Provide the [x, y] coordinate of the cell's center where the given text is located.  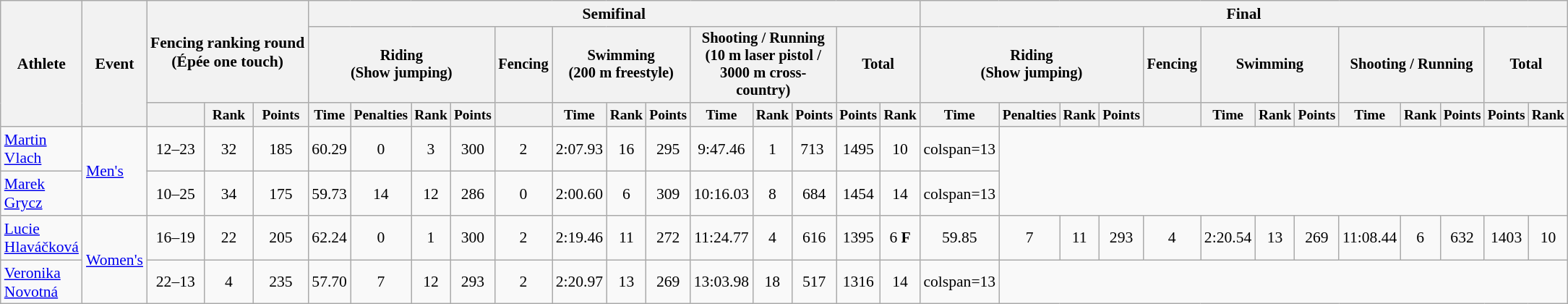
2:00.60 [580, 194]
Final [1243, 14]
Swimming [1269, 65]
Fencing ranking round(Épée one touch) [227, 52]
11:08.44 [1369, 237]
235 [280, 282]
18 [772, 282]
1316 [859, 282]
10:16.03 [721, 194]
12–23 [176, 149]
Men's [114, 172]
Shooting / Running(10 m laser pistol / 3000 m cross-country) [763, 65]
57.70 [330, 282]
1495 [859, 149]
Veronika Novotná [42, 282]
2:20.54 [1228, 237]
Lucie Hlaváčková [42, 237]
22 [229, 237]
185 [280, 149]
2:19.46 [580, 237]
1395 [859, 237]
Marek Grycz [42, 194]
272 [668, 237]
11:24.77 [721, 237]
632 [1462, 237]
684 [814, 194]
16–19 [176, 237]
517 [814, 282]
60.29 [330, 149]
16 [626, 149]
59.85 [959, 237]
59.73 [330, 194]
6 F [901, 237]
713 [814, 149]
Swimming(200 m freestyle) [622, 65]
Event [114, 64]
175 [280, 194]
2:07.93 [580, 149]
Martin Vlach [42, 149]
295 [668, 149]
13:03.98 [721, 282]
3 [431, 149]
1454 [859, 194]
9:47.46 [721, 149]
286 [473, 194]
616 [814, 237]
Shooting / Running [1411, 65]
205 [280, 237]
Semifinal [614, 14]
8 [772, 194]
32 [229, 149]
2:20.97 [580, 282]
34 [229, 194]
62.24 [330, 237]
22–13 [176, 282]
Women's [114, 260]
10–25 [176, 194]
309 [668, 194]
Athlete [42, 64]
1403 [1507, 237]
